Identify which cell holds the provided text, then report its [X, Y] central coordinate. 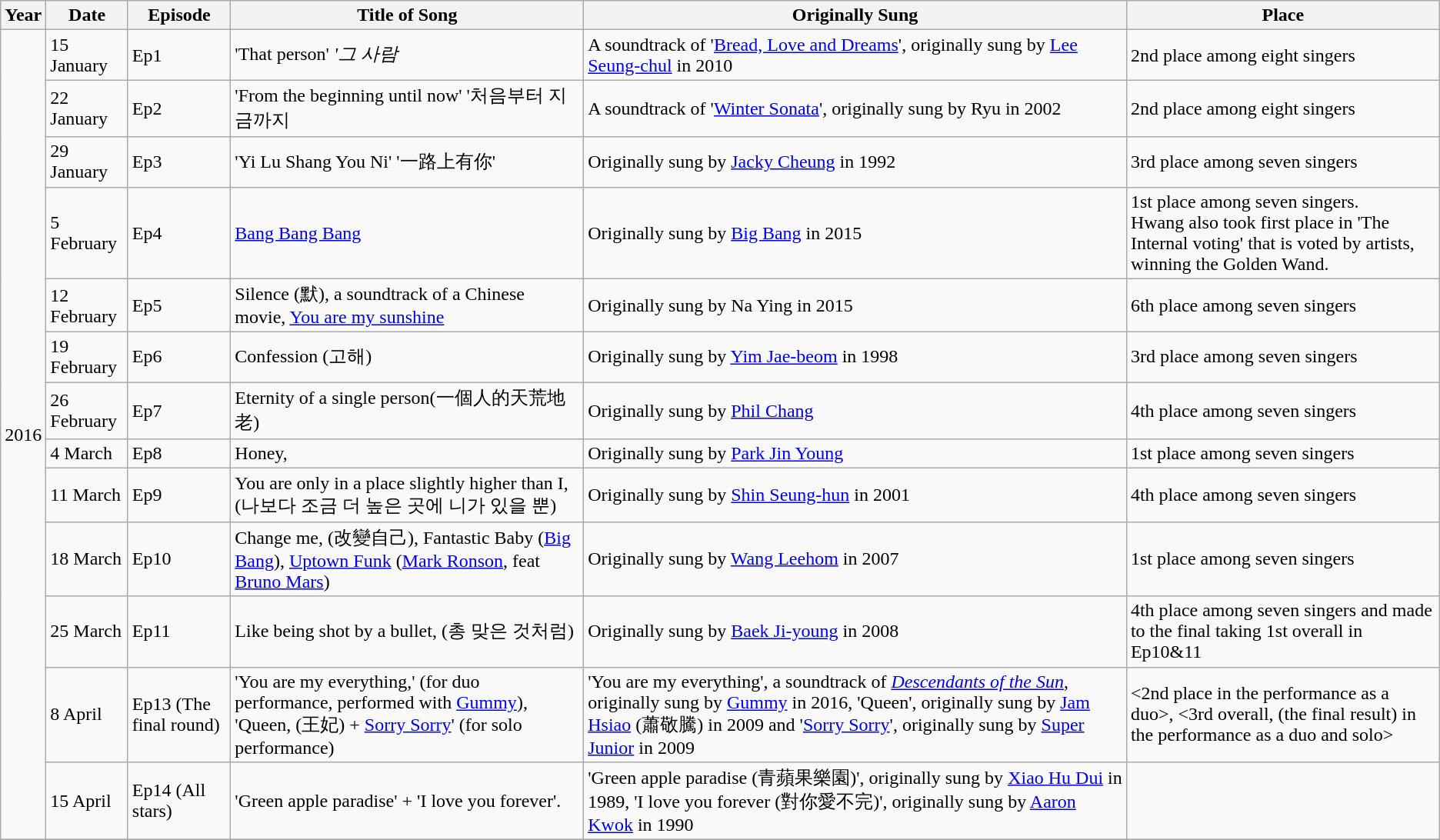
11 March [87, 495]
Year [23, 15]
Originally sung by Park Jin Young [855, 454]
Ep4 [179, 232]
Ep13 (The final round) [179, 715]
'You are my everything,' (for duo performance, performed with Gummy), 'Queen, (王妃) + Sorry Sorry' (for solo performance) [408, 715]
Ep8 [179, 454]
Ep2 [179, 108]
Ep7 [179, 411]
Originally sung by Phil Chang [855, 411]
18 March [87, 558]
Ep1 [179, 55]
Title of Song [408, 15]
'Yi Lu Shang You Ni' '一路上有你' [408, 162]
Change me, (改變自己), Fantastic Baby (Big Bang), Uptown Funk (Mark Ronson, feat Bruno Mars) [408, 558]
5 February [87, 232]
You are only in a place slightly higher than I, (나보다 조금 더 높은 곳에 니가 있을 뿐) [408, 495]
Ep10 [179, 558]
Like being shot by a bullet, (총 맞은 것처럼) [408, 632]
'Green apple paradise' + 'I love you forever'. [408, 802]
Episode [179, 15]
Ep9 [179, 495]
15 April [87, 802]
29January [87, 162]
6th place among seven singers [1283, 305]
Originally sung by Yim Jae-beom in 1998 [855, 357]
Originally Sung [855, 15]
Originally sung by Na Ying in 2015 [855, 305]
'Green apple paradise (青蘋果樂園)', originally sung by Xiao Hu Dui in 1989, 'I love you forever (對你愛不完)', originally sung by Aaron Kwok in 1990 [855, 802]
A soundtrack of 'Bread, Love and Dreams', originally sung by Lee Seung-chul in 2010 [855, 55]
Originally sung by Wang Leehom in 2007 [855, 558]
Originally sung by Big Bang in 2015 [855, 232]
Ep6 [179, 357]
19 February [87, 357]
Bang Bang Bang [408, 232]
4th place among seven singers and made to the final taking 1st overall in Ep10&11 [1283, 632]
Place [1283, 15]
'That person' '그 사람 [408, 55]
Originally sung by Shin Seung-hun in 2001 [855, 495]
Ep11 [179, 632]
2016 [23, 435]
Ep5 [179, 305]
8 April [87, 715]
<2nd place in the performance as a duo>, <3rd overall, (the final result) in the performance as a duo and solo> [1283, 715]
15 January [87, 55]
Eternity of a single person(一個人的天荒地老) [408, 411]
4 March [87, 454]
Ep3 [179, 162]
Honey, [408, 454]
Ep14 (All stars) [179, 802]
26 February [87, 411]
Date [87, 15]
'From the beginning until now' '처음부터 지금까지 [408, 108]
12 February [87, 305]
25 March [87, 632]
22 January [87, 108]
1st place among seven singers.Hwang also took first place in 'The Internal voting' that is voted by artists,winning the Golden Wand. [1283, 232]
Silence (默), a soundtrack of a Chinese movie, You are my sunshine [408, 305]
A soundtrack of 'Winter Sonata', originally sung by Ryu in 2002 [855, 108]
Originally sung by Baek Ji-young in 2008 [855, 632]
Originally sung by Jacky Cheung in 1992 [855, 162]
Confession (고해) [408, 357]
